For the text-containing cell, return its midpoint in [x, y] coordinate format. 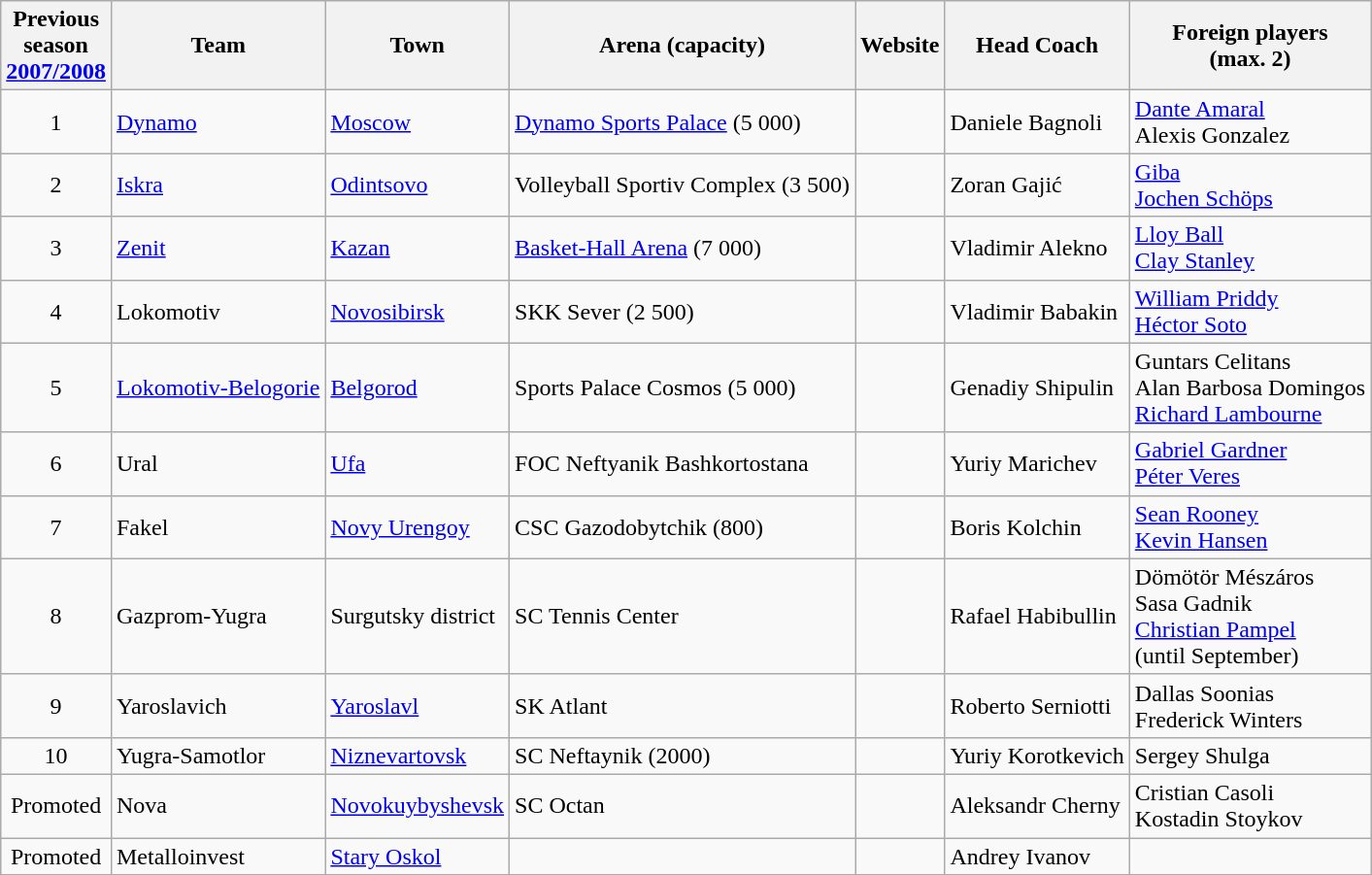
Dallas Soonias Frederick Winters [1250, 705]
Novosibirsk [418, 311]
9 [56, 705]
Sergey Shulga [1250, 756]
Genadiy Shipulin [1037, 387]
Novokuybyshevsk [418, 806]
Dömötör Mészáros Sasa Gadnik Christian Pampel (until September) [1250, 616]
Basket-Hall Arena (7 000) [683, 249]
Volleyball Sportiv Complex (3 500) [683, 185]
Dynamo Sports Palace (5 000) [683, 122]
5 [56, 387]
Andrey Ivanov [1037, 856]
Website [900, 46]
Yuriy Korotkevich [1037, 756]
8 [56, 616]
Yaroslavl [418, 705]
Surgutsky district [418, 616]
William Priddy Héctor Soto [1250, 311]
Iskra [218, 185]
SC Tennis Center [683, 616]
Ural [218, 464]
Kazan [418, 249]
SKK Sever (2 500) [683, 311]
SK Atlant [683, 705]
6 [56, 464]
Previous season 2007/2008 [56, 46]
Head Coach [1037, 46]
Moscow [418, 122]
Town [418, 46]
Foreign players (max. 2) [1250, 46]
4 [56, 311]
Vladimir Babakin [1037, 311]
SC Octan [683, 806]
Stary Oskol [418, 856]
Daniele Bagnoli [1037, 122]
Novy Urengoy [418, 526]
Sports Palace Cosmos (5 000) [683, 387]
Gazprom-Yugra [218, 616]
10 [56, 756]
Dynamo [218, 122]
Guntars Celitans Alan Barbosa Domingos Richard Lambourne [1250, 387]
Odintsovo [418, 185]
Arena (capacity) [683, 46]
Rafael Habibullin [1037, 616]
Nova [218, 806]
Vladimir Alekno [1037, 249]
Boris Kolchin [1037, 526]
Dante Amaral Alexis Gonzalez [1250, 122]
CSC Gazodobytchik (800) [683, 526]
Sean Rooney Kevin Hansen [1250, 526]
Yugra-Samotlor [218, 756]
Cristian Casoli Kostadin Stoykov [1250, 806]
Lokomotiv-Belogorie [218, 387]
Ufa [418, 464]
Roberto Serniotti [1037, 705]
Zenit [218, 249]
Belgorod [418, 387]
SC Neftaynik (2000) [683, 756]
Lloy Ball Clay Stanley [1250, 249]
FOC Neftyanik Bashkortostana [683, 464]
Metalloinvest [218, 856]
3 [56, 249]
Fakel [218, 526]
2 [56, 185]
Giba Jochen Schöps [1250, 185]
Lokomotiv [218, 311]
Gabriel Gardner Péter Veres [1250, 464]
Niznevartovsk [418, 756]
Team [218, 46]
Yaroslavich [218, 705]
Aleksandr Cherny [1037, 806]
7 [56, 526]
Yuriy Marichev [1037, 464]
1 [56, 122]
Zoran Gajić [1037, 185]
